Return (X, Y) of the center of cell containing provided text 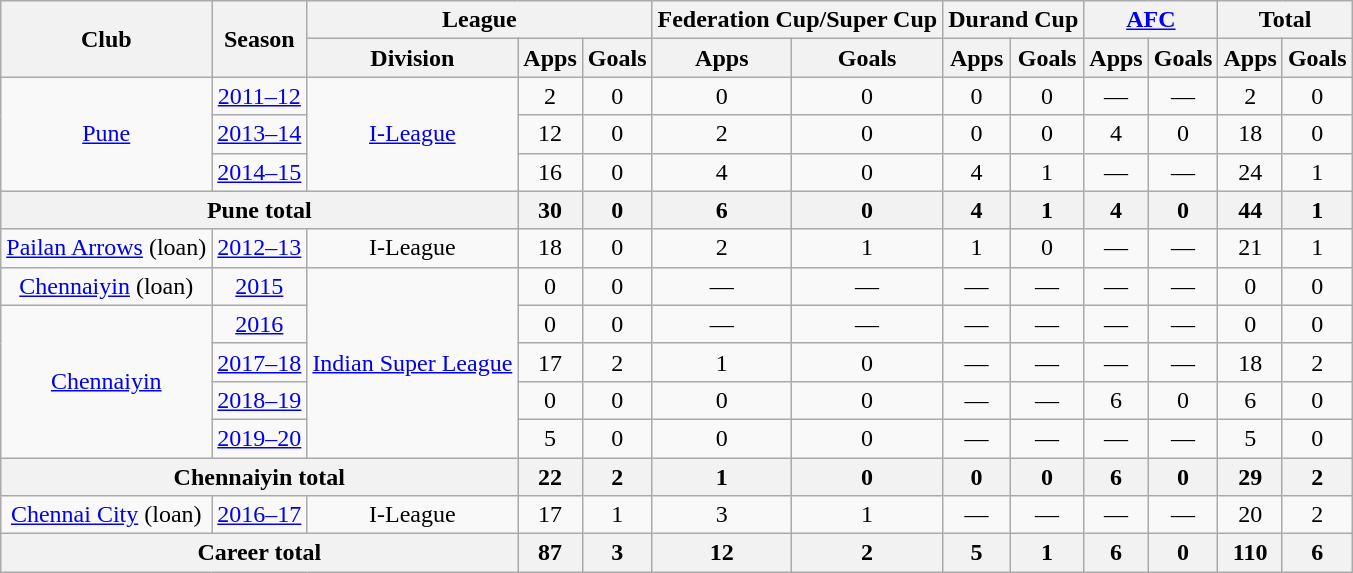
20 (1250, 515)
16 (550, 172)
Indian Super League (412, 362)
110 (1250, 553)
Pailan Arrows (loan) (106, 248)
2016–17 (260, 515)
Season (260, 39)
44 (1250, 210)
2019–20 (260, 438)
Career total (260, 553)
21 (1250, 248)
Durand Cup (1014, 20)
AFC (1151, 20)
2014–15 (260, 172)
2015 (260, 286)
League (480, 20)
Federation Cup/Super Cup (798, 20)
2016 (260, 324)
22 (550, 477)
29 (1250, 477)
87 (550, 553)
Pune (106, 134)
Chennai City (loan) (106, 515)
Chennaiyin (loan) (106, 286)
Pune total (260, 210)
2013–14 (260, 134)
2017–18 (260, 362)
Chennaiyin (106, 381)
Chennaiyin total (260, 477)
2011–12 (260, 96)
Total (1285, 20)
2012–13 (260, 248)
30 (550, 210)
Club (106, 39)
2018–19 (260, 400)
Division (412, 58)
24 (1250, 172)
